Pinpoint the cell where the given text exists, returning its [x, y] midpoint coordinate. 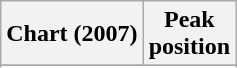
Peakposition [189, 34]
Chart (2007) [72, 34]
